Output the [x, y] coordinate of the center of the cell containing the given text.  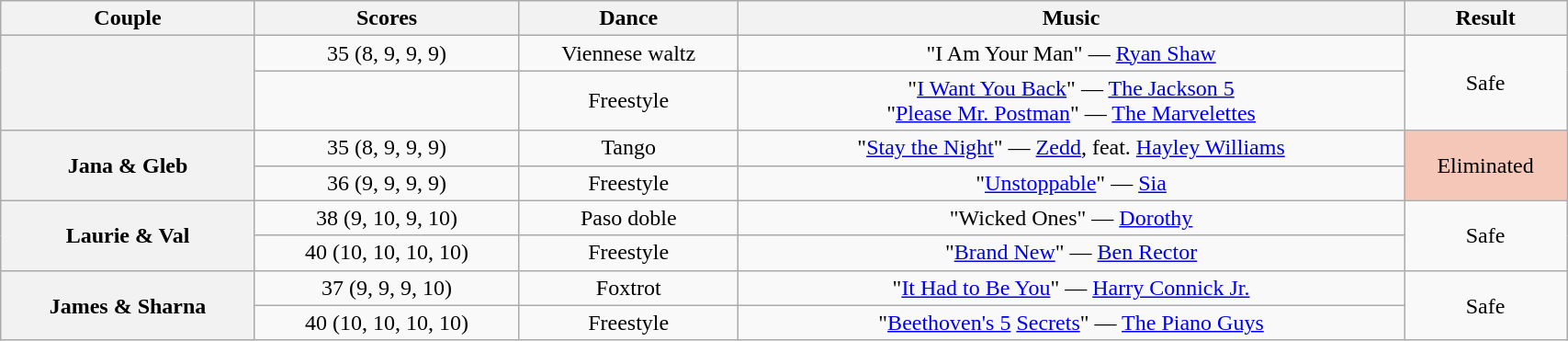
"Beethoven's 5 Secrets" — The Piano Guys [1071, 323]
Laurie & Val [128, 235]
"Brand New" — Ben Rector [1071, 253]
Viennese waltz [628, 53]
38 (9, 10, 9, 10) [387, 218]
Couple [128, 18]
"I Want You Back" — The Jackson 5"Please Mr. Postman" — The Marvelettes [1071, 101]
Music [1071, 18]
"Wicked Ones" — Dorothy [1071, 218]
"Stay the Night" — Zedd, feat. Hayley Williams [1071, 148]
Dance [628, 18]
Result [1486, 18]
Eliminated [1486, 165]
37 (9, 9, 9, 10) [387, 288]
36 (9, 9, 9, 9) [387, 183]
"I Am Your Man" — Ryan Shaw [1071, 53]
Tango [628, 148]
"It Had to Be You" — Harry Connick Jr. [1071, 288]
Scores [387, 18]
Jana & Gleb [128, 165]
James & Sharna [128, 305]
Paso doble [628, 218]
Foxtrot [628, 288]
"Unstoppable" — Sia [1071, 183]
